For the text-containing cell, return its midpoint in (X, Y) coordinate format. 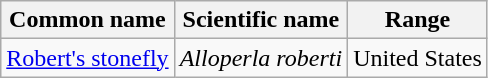
Robert's stonefly (88, 58)
Common name (88, 20)
United States (418, 58)
Range (418, 20)
Scientific name (261, 20)
Alloperla roberti (261, 58)
